From the cell containing the given text, extract its center point as [X, Y] coordinate. 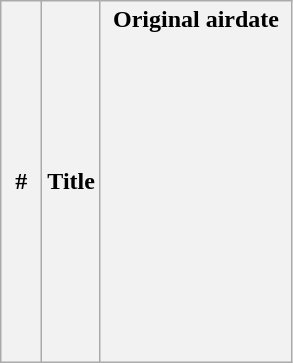
Title [72, 182]
Original airdate [196, 182]
# [22, 182]
